Pinpoint the cell where the given text exists, returning its (x, y) midpoint coordinate. 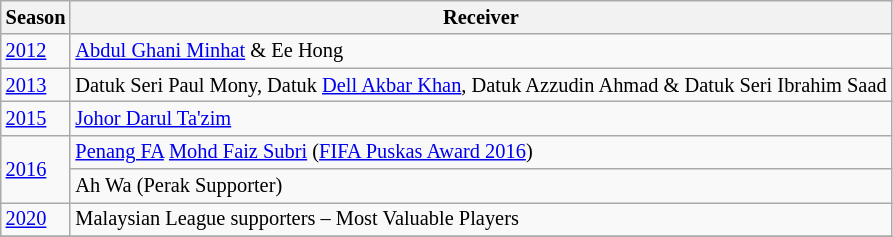
Abdul Ghani Minhat & Ee Hong (480, 51)
2020 (36, 219)
2013 (36, 85)
Ah Wa (Perak Supporter) (480, 186)
2016 (36, 168)
Receiver (480, 17)
Malaysian League supporters – Most Valuable Players (480, 219)
2015 (36, 118)
Datuk Seri Paul Mony, Datuk Dell Akbar Khan, Datuk Azzudin Ahmad & Datuk Seri Ibrahim Saad (480, 85)
Johor Darul Ta'zim (480, 118)
2012 (36, 51)
Penang FA Mohd Faiz Subri (FIFA Puskas Award 2016) (480, 152)
Season (36, 17)
